Search for the cell housing the specified text and yield its [X, Y] center coordinate. 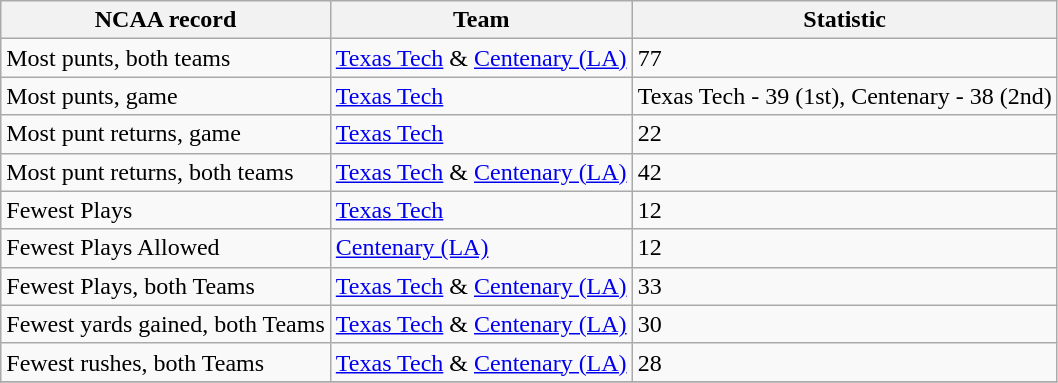
30 [844, 324]
28 [844, 362]
Fewest yards gained, both Teams [166, 324]
Most punts, game [166, 96]
Fewest rushes, both Teams [166, 362]
Fewest Plays Allowed [166, 248]
Most punts, both teams [166, 58]
Centenary (LA) [481, 248]
33 [844, 286]
Statistic [844, 20]
Fewest Plays, both Teams [166, 286]
22 [844, 134]
42 [844, 172]
Fewest Plays [166, 210]
77 [844, 58]
Most punt returns, both teams [166, 172]
NCAA record [166, 20]
Texas Tech - 39 (1st), Centenary - 38 (2nd) [844, 96]
Team [481, 20]
Most punt returns, game [166, 134]
